Provide the [X, Y] coordinate of the cell's center where the given text is located.  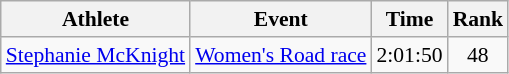
48 [478, 55]
Women's Road race [280, 55]
Event [280, 19]
Time [409, 19]
2:01:50 [409, 55]
Stephanie McKnight [96, 55]
Athlete [96, 19]
Rank [478, 19]
